Pinpoint the cell where the given text exists, returning its (x, y) midpoint coordinate. 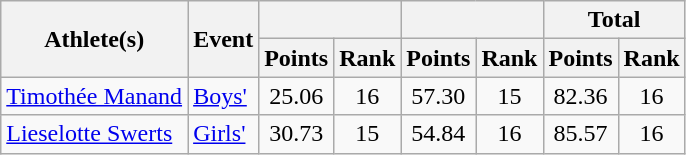
Athlete(s) (94, 39)
57.30 (438, 96)
Boys' (224, 96)
Lieselotte Swerts (94, 134)
Timothée Manand (94, 96)
85.57 (580, 134)
Total (614, 20)
Event (224, 39)
30.73 (296, 134)
Girls' (224, 134)
25.06 (296, 96)
82.36 (580, 96)
54.84 (438, 134)
